Scan for the cell matching the given text and deliver its (x, y) coordinate at center. 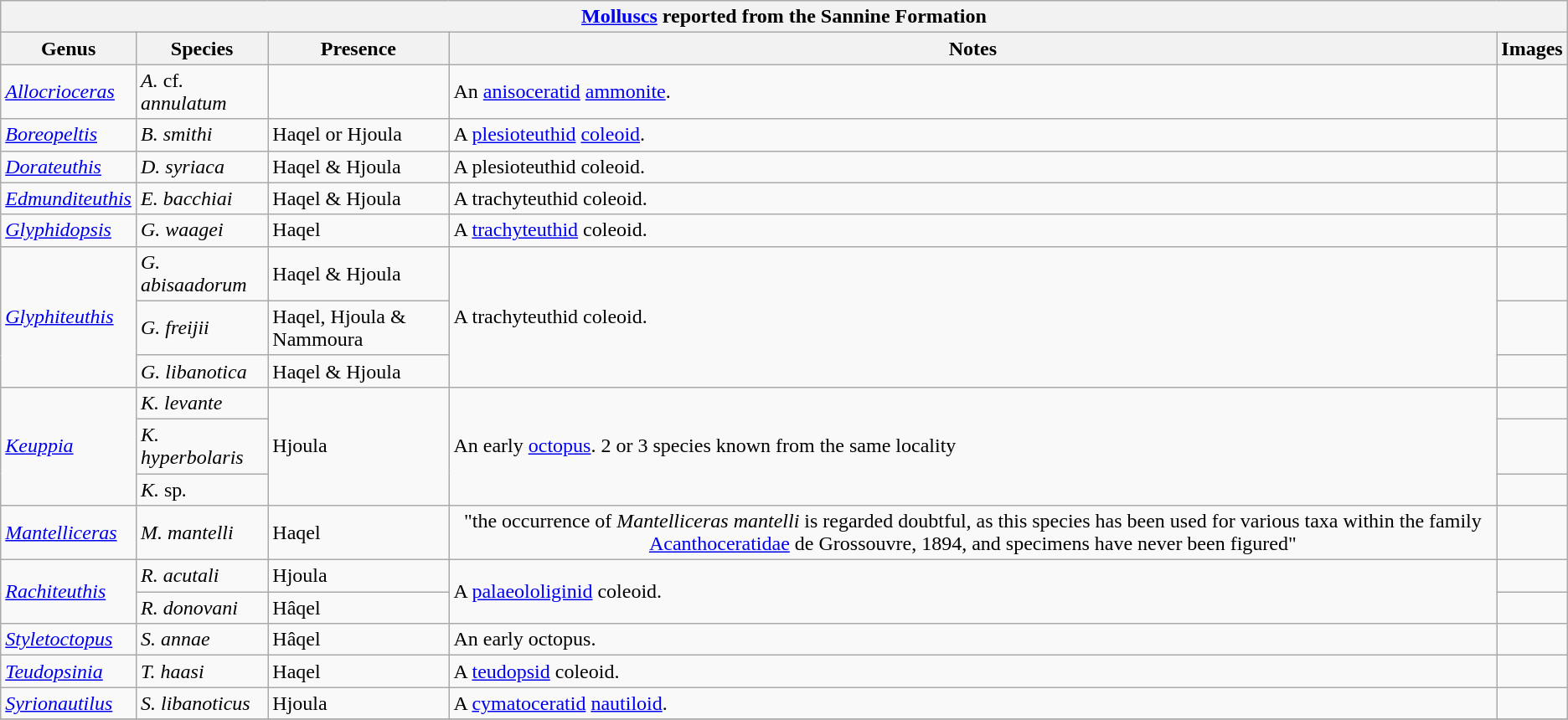
Glyphidopsis (69, 230)
An anisoceratid ammonite. (973, 92)
Edmunditeuthis (69, 198)
An early octopus. 2 or 3 species known from the same locality (973, 445)
Presence (358, 49)
Allocrioceras (69, 92)
An early octopus. (973, 640)
M. mantelli (201, 532)
Glyphiteuthis (69, 316)
K. hyperbolaris (201, 445)
B. smithi (201, 135)
G. waagei (201, 230)
Mantelliceras (69, 532)
D. syriaca (201, 167)
Keuppia (69, 445)
A. cf. annulatum (201, 92)
Notes (973, 49)
Genus (69, 49)
Syrionautilus (69, 703)
E. bacchiai (201, 198)
Images (1532, 49)
Rachiteuthis (69, 592)
Haqel or Hjoula (358, 135)
G. freijii (201, 328)
T. haasi (201, 671)
A teudopsid coleoid. (973, 671)
Dorateuthis (69, 167)
K. sp. (201, 490)
S. libanoticus (201, 703)
G. libanotica (201, 371)
A palaeololiginid coleoid. (973, 592)
G. abisaadorum (201, 273)
Haqel, Hjoula & Nammoura (358, 328)
Species (201, 49)
S. annae (201, 640)
R. acutali (201, 576)
A cymatoceratid nautiloid. (973, 703)
Molluscs reported from the Sannine Formation (784, 17)
R. donovani (201, 608)
Boreopeltis (69, 135)
Teudopsinia (69, 671)
K. levante (201, 403)
Styletoctopus (69, 640)
